Provide the (x, y) coordinate of the cell's center where the given text is located.  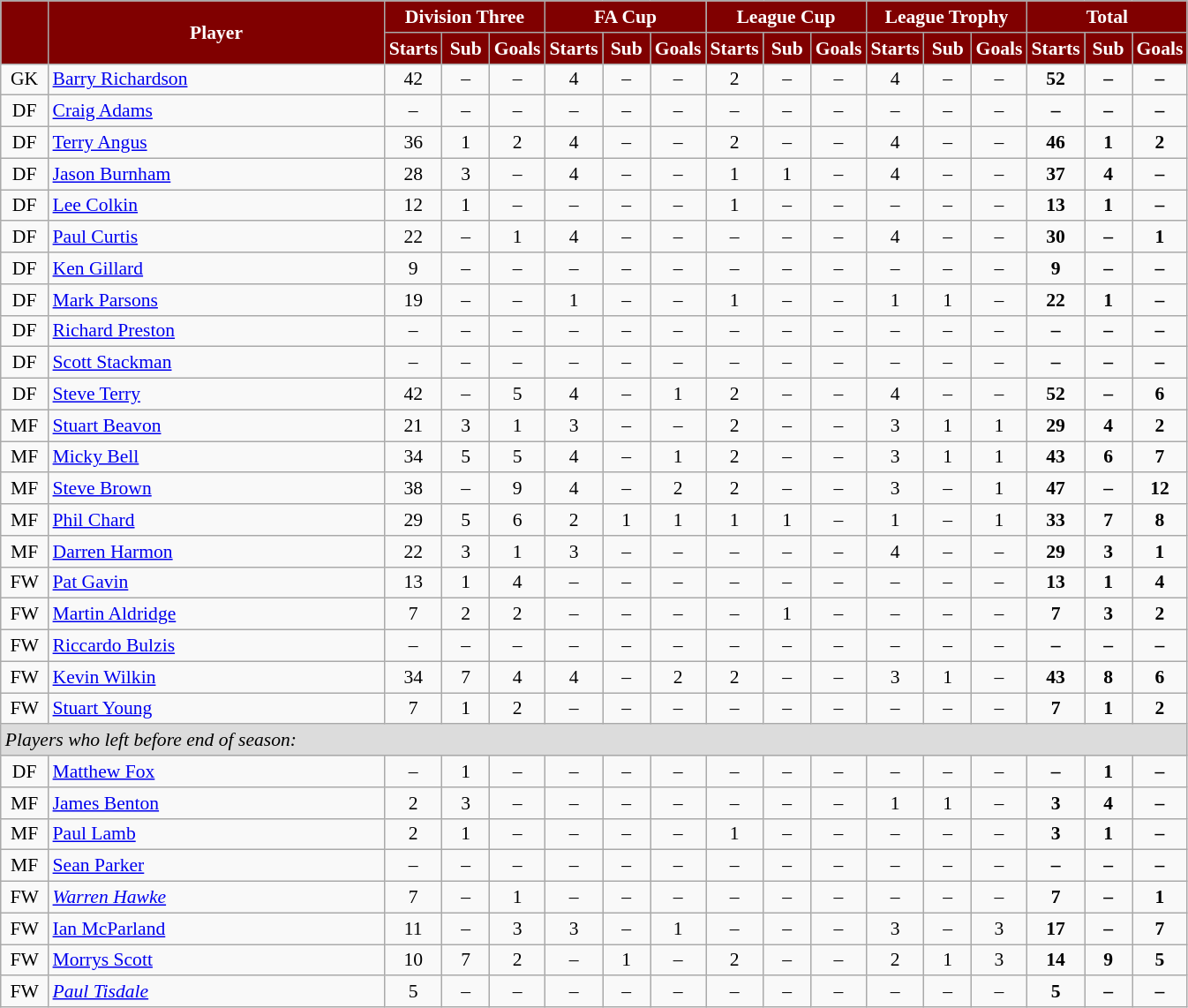
Player (217, 32)
21 (413, 425)
47 (1056, 489)
League Trophy (946, 17)
Warren Hawke (217, 898)
Players who left before end of season: (595, 741)
Micky Bell (217, 457)
28 (413, 174)
Mark Parsons (217, 300)
Martin Aldridge (217, 614)
Scott Stackman (217, 363)
Terry Angus (217, 143)
Jason Burnham (217, 174)
Darren Harmon (217, 552)
19 (413, 300)
14 (1056, 960)
James Benton (217, 803)
30 (1056, 237)
League Cup (786, 17)
Matthew Fox (217, 771)
Pat Gavin (217, 583)
Division Three (465, 17)
33 (1056, 520)
FA Cup (626, 17)
Craig Adams (217, 111)
Paul Tisdale (217, 992)
Steve Brown (217, 489)
GK (25, 79)
Steve Terry (217, 395)
46 (1056, 143)
Sean Parker (217, 866)
11 (413, 929)
Ian McParland (217, 929)
36 (413, 143)
Richard Preston (217, 331)
Lee Colkin (217, 206)
17 (1056, 929)
Stuart Young (217, 709)
Total (1107, 17)
Paul Lamb (217, 834)
Morrys Scott (217, 960)
Ken Gillard (217, 268)
Stuart Beavon (217, 425)
Barry Richardson (217, 79)
Kevin Wilkin (217, 677)
Riccardo Bulzis (217, 646)
38 (413, 489)
Paul Curtis (217, 237)
Phil Chard (217, 520)
37 (1056, 174)
10 (413, 960)
